Identify which cell holds the provided text, then report its [X, Y] central coordinate. 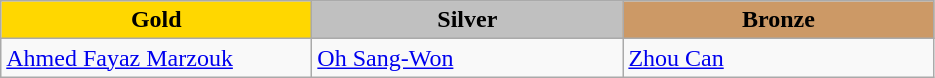
Oh Sang-Won [468, 58]
Zhou Can [778, 58]
Bronze [778, 20]
Silver [468, 20]
Ahmed Fayaz Marzouk [156, 58]
Gold [156, 20]
